Identify which cell holds the provided text, then report its [X, Y] central coordinate. 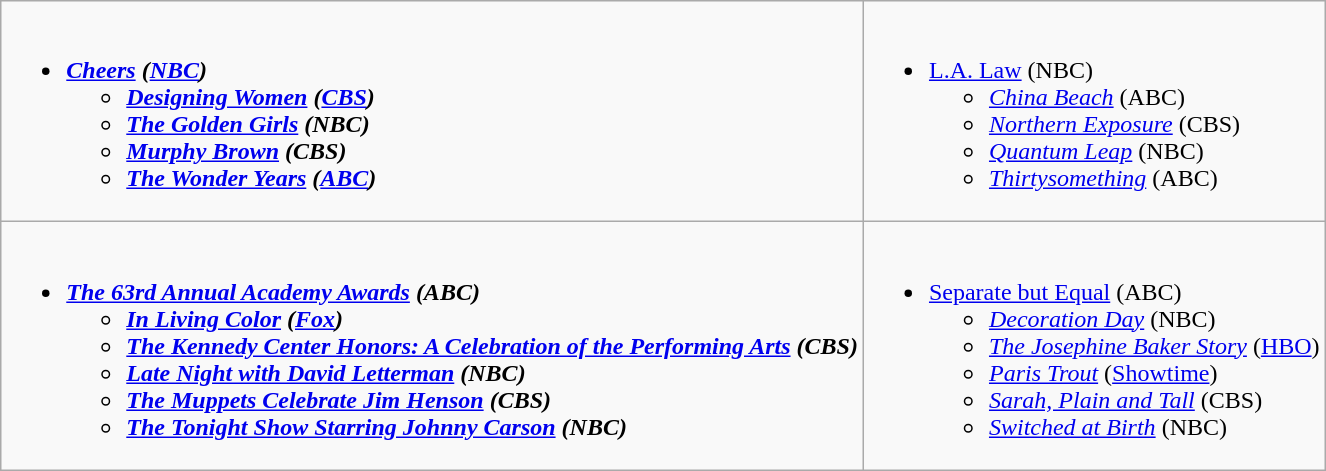
Separate but Equal (ABC)Decoration Day (NBC)The Josephine Baker Story (HBO)Paris Trout (Showtime)Sarah, Plain and Tall (CBS)Switched at Birth (NBC) [1094, 346]
Cheers (NBC)Designing Women (CBS)The Golden Girls (NBC)Murphy Brown (CBS)The Wonder Years (ABC) [432, 112]
L.A. Law (NBC)China Beach (ABC)Northern Exposure (CBS)Quantum Leap (NBC)Thirtysomething (ABC) [1094, 112]
